Scan for the cell matching the given text and deliver its [x, y] coordinate at center. 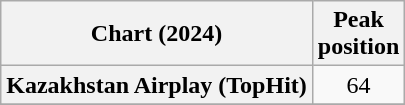
Chart (2024) [157, 34]
64 [358, 85]
Kazakhstan Airplay (TopHit) [157, 85]
Peakposition [358, 34]
